Pinpoint the cell where the given text exists, returning its [x, y] midpoint coordinate. 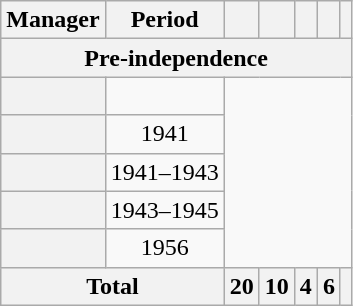
1941 [164, 134]
Manager [53, 20]
20 [242, 286]
6 [328, 286]
4 [306, 286]
Pre-independence [176, 58]
Total [112, 286]
10 [276, 286]
1943–1945 [164, 210]
1956 [164, 248]
Period [164, 20]
1941–1943 [164, 172]
